Find where the given text appears and provide that cell's center as (X, Y) coordinate. 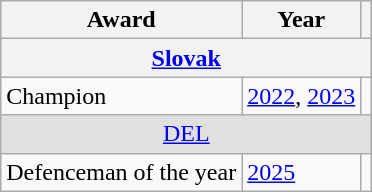
2025 (302, 172)
Defenceman of the year (122, 172)
Slovak (186, 58)
2022, 2023 (302, 96)
DEL (186, 134)
Award (122, 20)
Champion (122, 96)
Year (302, 20)
